Determine the [x, y] coordinate at the center of the cell enclosing the given text.  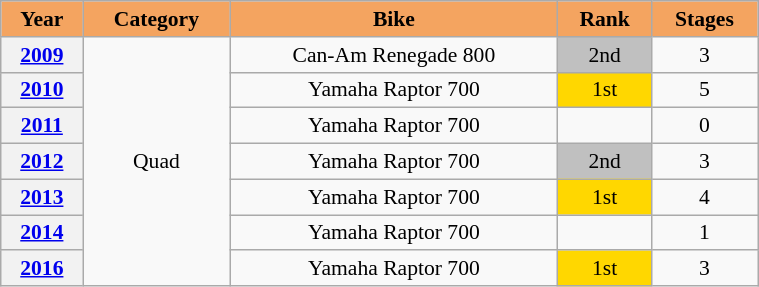
Year [42, 19]
1 [704, 233]
Quad [156, 162]
2013 [42, 197]
2009 [42, 55]
2016 [42, 269]
2010 [42, 90]
4 [704, 197]
Stages [704, 19]
2012 [42, 162]
Bike [394, 19]
0 [704, 126]
Category [156, 19]
2014 [42, 233]
Rank [604, 19]
Can-Am Renegade 800 [394, 55]
5 [704, 90]
2011 [42, 126]
